Locate the cell with the specified text and output its (X, Y) center coordinate. 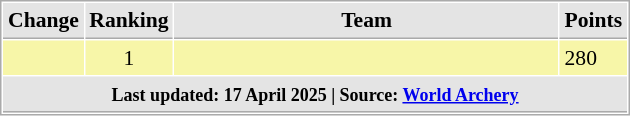
Ranking (129, 21)
Change (44, 21)
Last updated: 17 April 2025 | Source: World Archery (316, 94)
280 (594, 57)
Points (594, 21)
Team (367, 21)
1 (129, 57)
